Search for the cell housing the specified text and yield its [x, y] center coordinate. 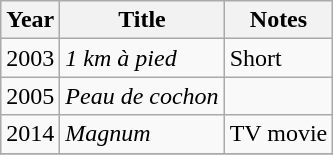
2014 [30, 134]
Magnum [142, 134]
Notes [278, 20]
2003 [30, 58]
2005 [30, 96]
Title [142, 20]
TV movie [278, 134]
1 km à pied [142, 58]
Peau de cochon [142, 96]
Year [30, 20]
Short [278, 58]
